Scan for the cell matching the given text and deliver its (X, Y) coordinate at center. 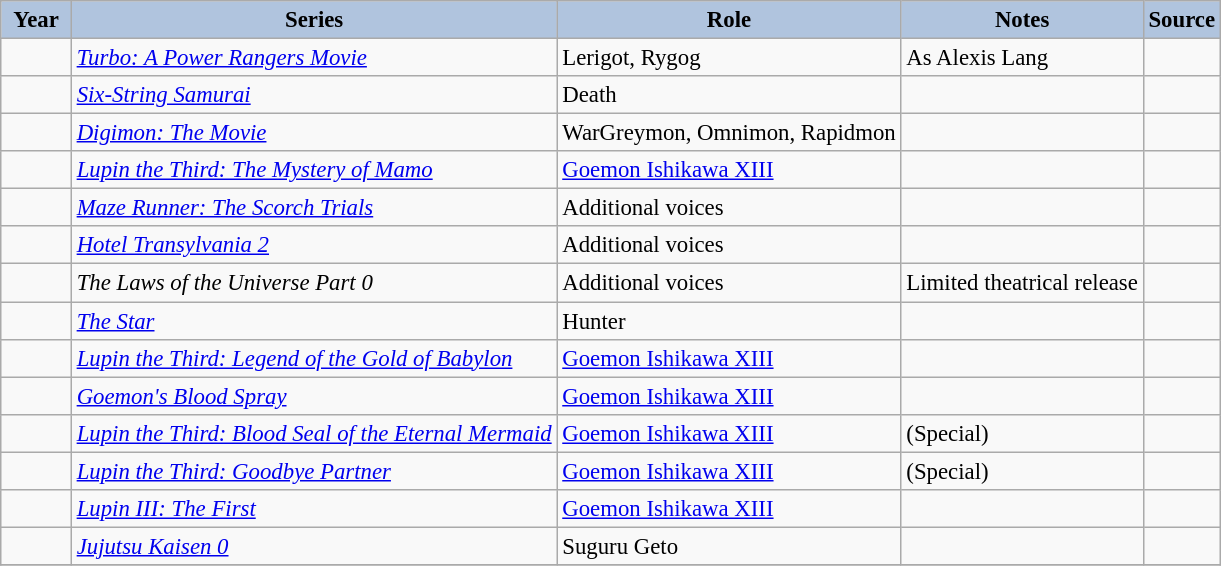
Lupin the Third: Blood Seal of the Eternal Mermaid (314, 433)
Series (314, 20)
Limited theatrical release (1022, 283)
Source (1182, 20)
Lupin the Third: The Mystery of Mamo (314, 170)
Lupin III: The First (314, 509)
Digimon: The Movie (314, 133)
The Star (314, 321)
Turbo: A Power Rangers Movie (314, 58)
Six-String Samurai (314, 95)
The Laws of the Universe Part 0 (314, 283)
Year (36, 20)
Maze Runner: The Scorch Trials (314, 208)
Hunter (729, 321)
Notes (1022, 20)
WarGreymon, Omnimon, Rapidmon (729, 133)
Hotel Transylvania 2 (314, 245)
Lerigot, Rygog (729, 58)
Lupin the Third: Legend of the Gold of Babylon (314, 358)
Death (729, 95)
Lupin the Third: Goodbye Partner (314, 471)
Suguru Geto (729, 546)
Goemon's Blood Spray (314, 396)
Jujutsu Kaisen 0 (314, 546)
As Alexis Lang (1022, 58)
Role (729, 20)
